Scan for the cell matching the given text and deliver its [X, Y] coordinate at center. 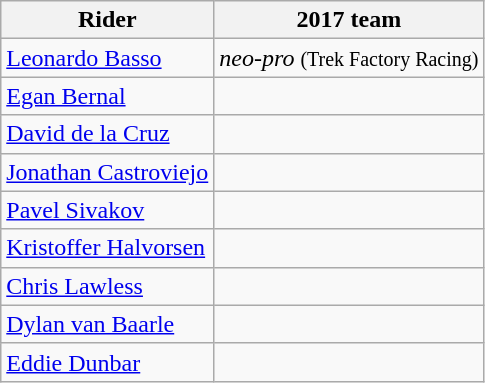
Egan Bernal [108, 96]
David de la Cruz [108, 134]
Eddie Dunbar [108, 362]
2017 team [349, 20]
Leonardo Basso [108, 58]
Rider [108, 20]
Dylan van Baarle [108, 324]
Chris Lawless [108, 286]
Kristoffer Halvorsen [108, 248]
Pavel Sivakov [108, 210]
Jonathan Castroviejo [108, 172]
neo-pro (Trek Factory Racing) [349, 58]
